Search for the cell housing the specified text and yield its [x, y] center coordinate. 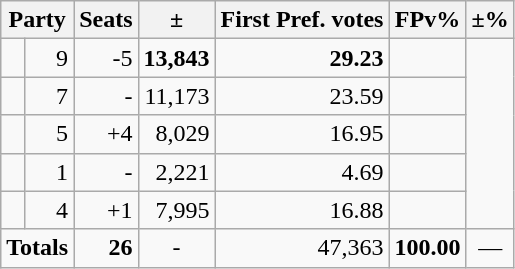
+4 [106, 134]
26 [106, 248]
47,363 [302, 248]
FPv% [428, 20]
4.69 [302, 172]
Party [38, 20]
8,029 [176, 134]
First Pref. votes [302, 20]
11,173 [176, 96]
4 [48, 210]
16.88 [302, 210]
13,843 [176, 58]
1 [48, 172]
23.59 [302, 96]
± [176, 20]
-5 [106, 58]
7 [48, 96]
+1 [106, 210]
29.23 [302, 58]
100.00 [428, 248]
16.95 [302, 134]
2,221 [176, 172]
5 [48, 134]
9 [48, 58]
±% [490, 20]
— [490, 248]
Totals [38, 248]
7,995 [176, 210]
Seats [106, 20]
